From the cell containing the given text, extract its center point as [x, y] coordinate. 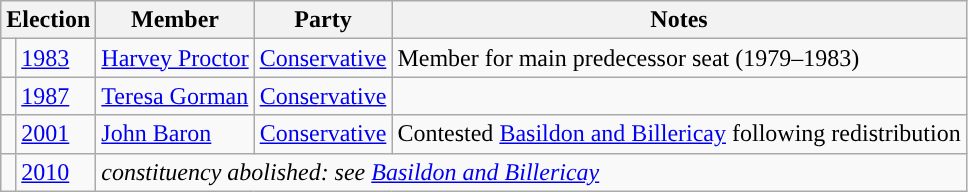
2001 [56, 134]
John Baron [175, 134]
1987 [56, 96]
1983 [56, 58]
2010 [56, 172]
Contested Basildon and Billericay following redistribution [679, 134]
Party [323, 20]
Member for main predecessor seat (1979–1983) [679, 58]
Teresa Gorman [175, 96]
constituency abolished: see Basildon and Billericay [531, 172]
Election [48, 20]
Notes [679, 20]
Member [175, 20]
Harvey Proctor [175, 58]
